Extract the (x, y) coordinate from the center of the cell holding the provided text.  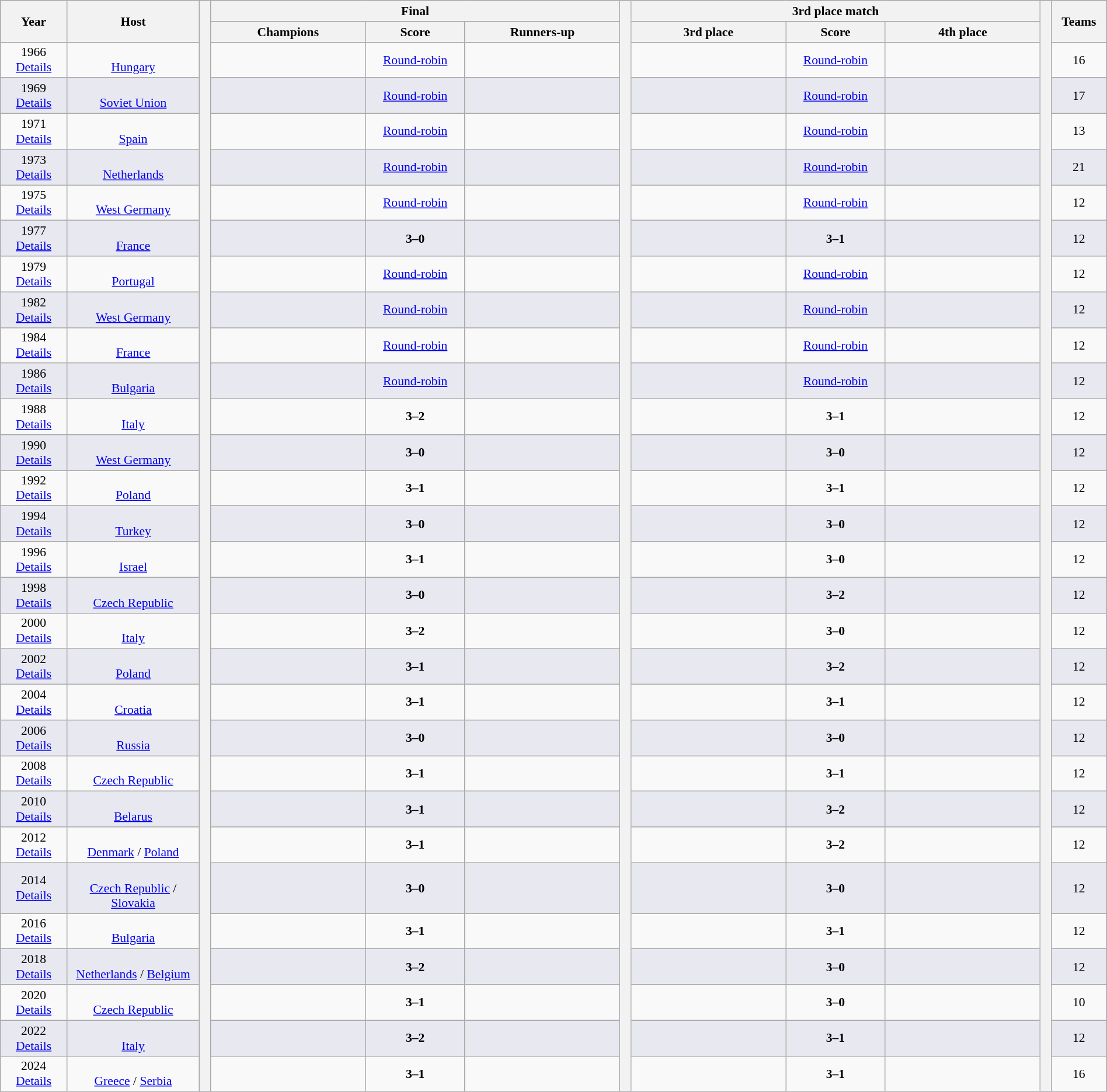
1979Details (34, 274)
Croatia (133, 703)
2016Details (34, 931)
1986Details (34, 382)
2000Details (34, 630)
Denmark / Poland (133, 845)
1992Details (34, 488)
2018Details (34, 967)
10 (1079, 1003)
2024Details (34, 1074)
2020Details (34, 1003)
Teams (1079, 21)
2008Details (34, 774)
2022Details (34, 1038)
3rd place (709, 32)
Turkey (133, 524)
Belarus (133, 809)
1966Details (34, 60)
1994Details (34, 524)
Portugal (133, 274)
Soviet Union (133, 96)
Hungary (133, 60)
Spain (133, 132)
Final (416, 11)
2002Details (34, 667)
Champions (288, 32)
Year (34, 21)
Host (133, 21)
1971Details (34, 132)
4th place (962, 32)
21 (1079, 167)
1990Details (34, 453)
Netherlands / Belgium (133, 967)
1996Details (34, 559)
1988Details (34, 417)
3rd place match (836, 11)
1969Details (34, 96)
Israel (133, 559)
Russia (133, 738)
Czech Republic / Slovakia (133, 888)
1984Details (34, 346)
2006Details (34, 738)
2004Details (34, 703)
17 (1079, 96)
Netherlands (133, 167)
2010Details (34, 809)
1977Details (34, 238)
Greece / Serbia (133, 1074)
1973Details (34, 167)
2014Details (34, 888)
1975Details (34, 203)
1982Details (34, 309)
2012Details (34, 845)
1998Details (34, 595)
Runners-up (542, 32)
13 (1079, 132)
